Return the [x, y] coordinate for the center point of the cell that contains the specified text.  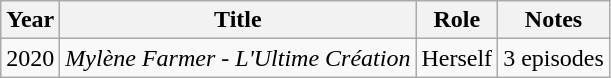
2020 [30, 58]
Title [238, 20]
Mylène Farmer - L'Ultime Création [238, 58]
Herself [457, 58]
Notes [554, 20]
3 episodes [554, 58]
Role [457, 20]
Year [30, 20]
